Determine the (x, y) coordinate at the center of the cell enclosing the given text.  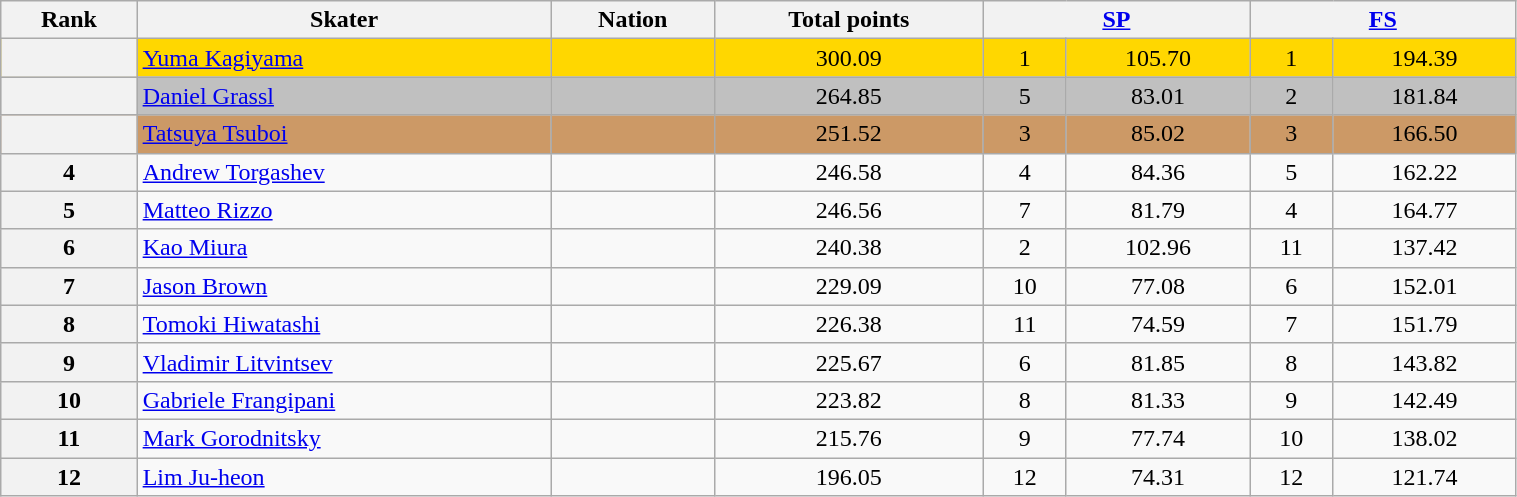
143.82 (1424, 362)
Andrew Torgashev (344, 172)
Skater (344, 20)
Vladimir Litvintsev (344, 362)
84.36 (1158, 172)
194.39 (1424, 58)
Total points (848, 20)
229.09 (848, 286)
Tatsuya Tsuboi (344, 134)
Matteo Rizzo (344, 210)
83.01 (1158, 96)
162.22 (1424, 172)
Yuma Kagiyama (344, 58)
142.49 (1424, 400)
74.31 (1158, 477)
Nation (632, 20)
Daniel Grassl (344, 96)
105.70 (1158, 58)
Lim Ju-heon (344, 477)
77.08 (1158, 286)
264.85 (848, 96)
166.50 (1424, 134)
223.82 (848, 400)
102.96 (1158, 248)
Rank (69, 20)
300.09 (848, 58)
Mark Gorodnitsky (344, 438)
151.79 (1424, 324)
FS (1383, 20)
215.76 (848, 438)
137.42 (1424, 248)
196.05 (848, 477)
164.77 (1424, 210)
138.02 (1424, 438)
Jason Brown (344, 286)
74.59 (1158, 324)
251.52 (848, 134)
181.84 (1424, 96)
246.58 (848, 172)
85.02 (1158, 134)
240.38 (848, 248)
81.33 (1158, 400)
225.67 (848, 362)
226.38 (848, 324)
Kao Miura (344, 248)
81.85 (1158, 362)
81.79 (1158, 210)
152.01 (1424, 286)
SP (1116, 20)
246.56 (848, 210)
77.74 (1158, 438)
121.74 (1424, 477)
Gabriele Frangipani (344, 400)
Tomoki Hiwatashi (344, 324)
